Return [x, y] of the center of cell containing provided text 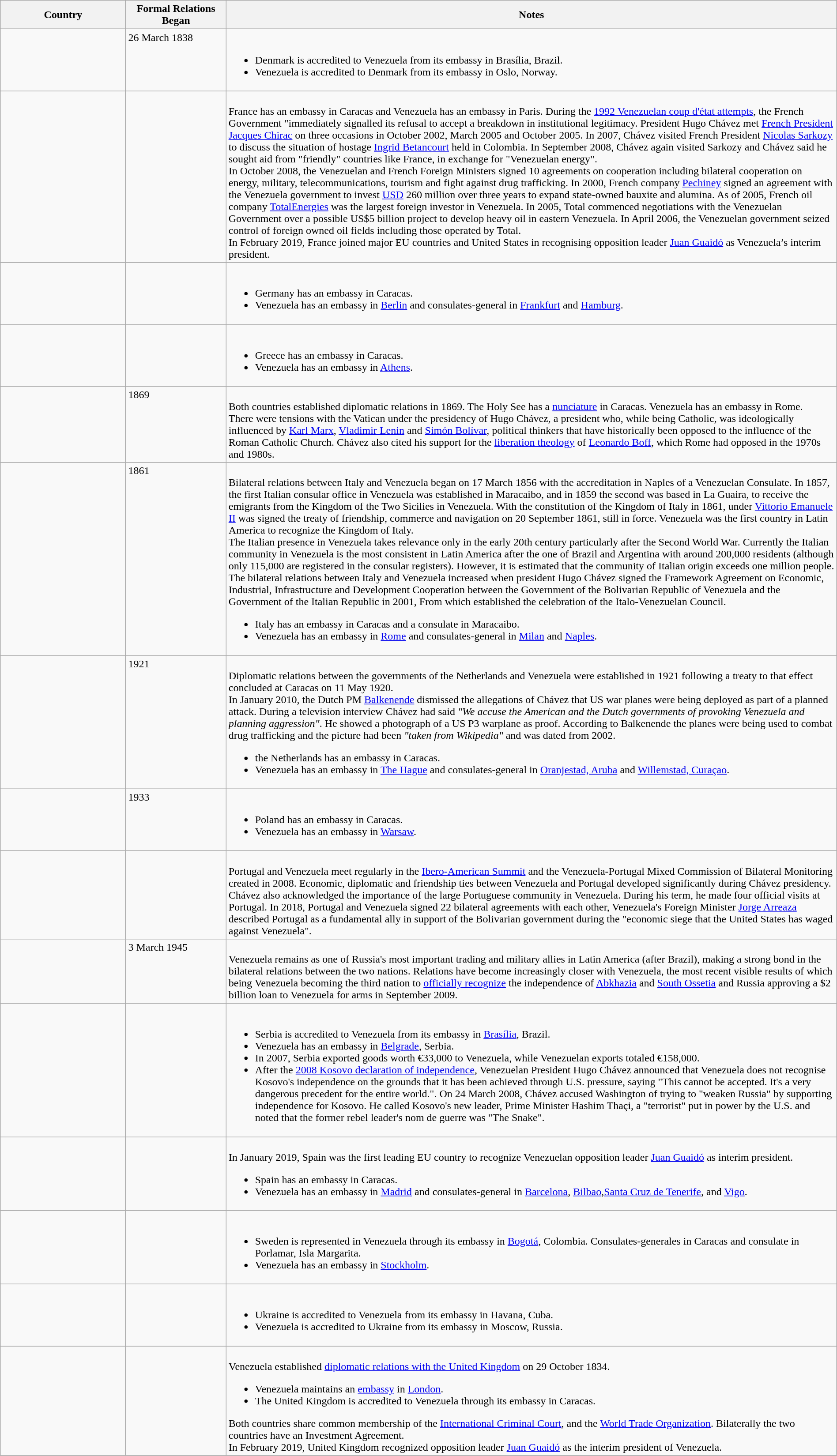
1869 [176, 425]
Germany has an embassy in Caracas.Venezuela has an embassy in Berlin and consulates-general in Frankfurt and Hamburg. [532, 293]
Poland has an embassy in Caracas.Venezuela has an embassy in Warsaw. [532, 820]
3 March 1945 [176, 971]
Country [63, 15]
Formal Relations Began [176, 15]
Notes [532, 15]
Greece has an embassy in Caracas.Venezuela has an embassy in Athens. [532, 355]
Ukraine is accredited to Venezuela from its embassy in Havana, Cuba.Venezuela is accredited to Ukraine from its embassy in Moscow, Russia. [532, 1315]
1933 [176, 820]
Denmark is accredited to Venezuela from its embassy in Brasília, Brazil.Venezuela is accredited to Denmark from its embassy in Oslo, Norway. [532, 60]
1861 [176, 559]
26 March 1838 [176, 60]
1921 [176, 722]
